Locate the cell with the specified text and output its (x, y) center coordinate. 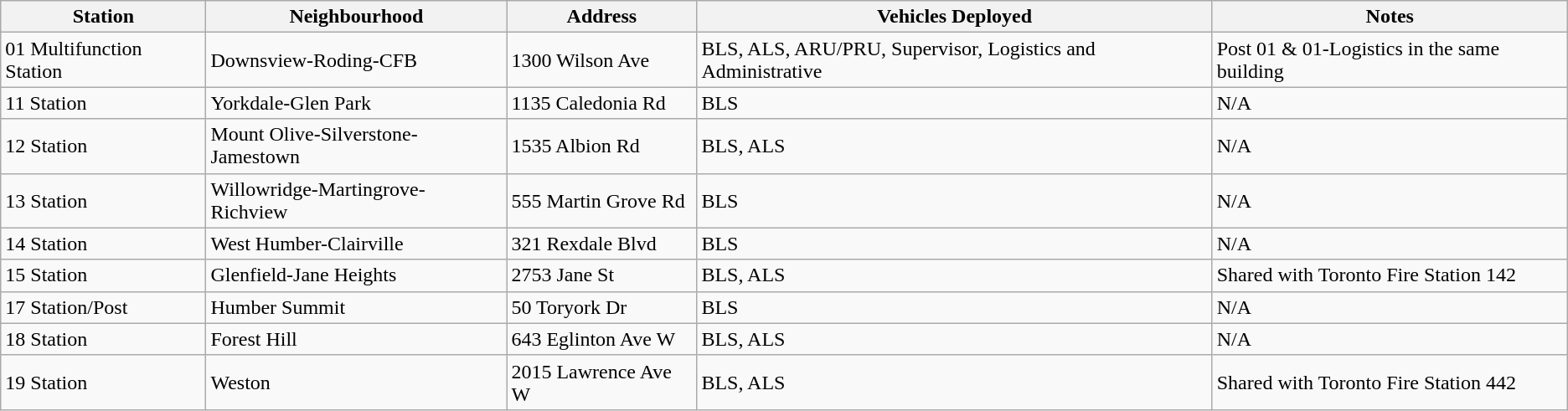
Downsview-Roding-CFB (357, 60)
Post 01 & 01-Logistics in the same building (1390, 60)
West Humber-Clairville (357, 244)
BLS, ALS, ARU/PRU, Supervisor, Logistics and Administrative (955, 60)
Shared with Toronto Fire Station 142 (1390, 275)
Notes (1390, 17)
Neighbourhood (357, 17)
555 Martin Grove Rd (601, 201)
Vehicles Deployed (955, 17)
2753 Jane St (601, 275)
15 Station (104, 275)
Humber Summit (357, 307)
14 Station (104, 244)
Glenfield-Jane Heights (357, 275)
01 Multifunction Station (104, 60)
50 Toryork Dr (601, 307)
17 Station/Post (104, 307)
Station (104, 17)
13 Station (104, 201)
1300 Wilson Ave (601, 60)
321 Rexdale Blvd (601, 244)
Address (601, 17)
Weston (357, 382)
1535 Albion Rd (601, 146)
643 Eglinton Ave W (601, 339)
18 Station (104, 339)
12 Station (104, 146)
Forest Hill (357, 339)
Willowridge-Martingrove-Richview (357, 201)
11 Station (104, 103)
1135 Caledonia Rd (601, 103)
Yorkdale-Glen Park (357, 103)
19 Station (104, 382)
Shared with Toronto Fire Station 442 (1390, 382)
Mount Olive-Silverstone-Jamestown (357, 146)
2015 Lawrence Ave W (601, 382)
